Extract the [X, Y] coordinate from the center of the cell holding the provided text.  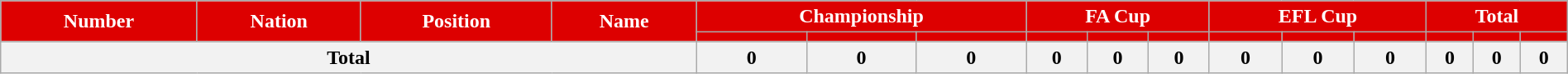
Position [457, 22]
Championship [862, 17]
Number [99, 22]
Name [624, 22]
Nation [279, 22]
FA Cup [1118, 17]
EFL Cup [1317, 17]
